Return (x, y) of the center of cell containing provided text 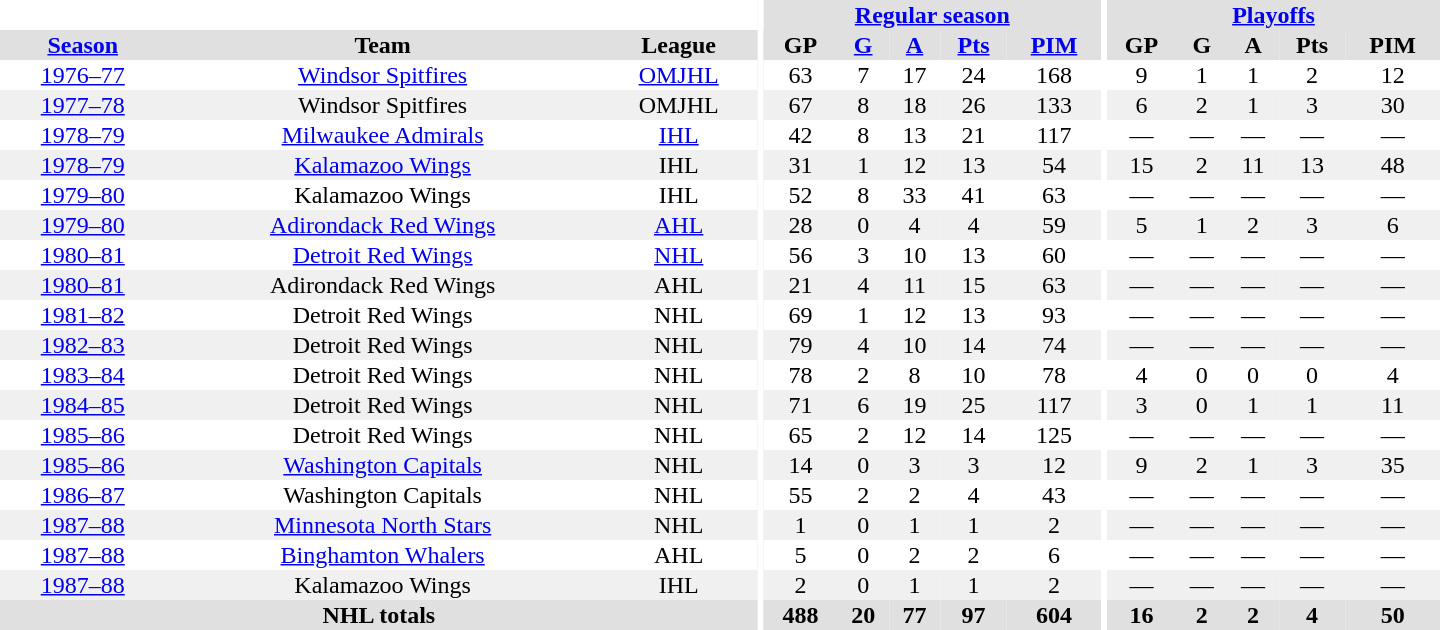
31 (800, 165)
26 (974, 105)
43 (1054, 495)
1983–84 (83, 375)
79 (800, 345)
Playoffs (1274, 15)
59 (1054, 225)
33 (914, 195)
168 (1054, 75)
42 (800, 135)
20 (864, 615)
60 (1054, 255)
65 (800, 435)
1981–82 (83, 315)
1977–78 (83, 105)
17 (914, 75)
NHL totals (379, 615)
Team (383, 45)
488 (800, 615)
Minnesota North Stars (383, 525)
77 (914, 615)
133 (1054, 105)
28 (800, 225)
1984–85 (83, 405)
41 (974, 195)
Milwaukee Admirals (383, 135)
71 (800, 405)
55 (800, 495)
97 (974, 615)
Regular season (932, 15)
1982–83 (83, 345)
93 (1054, 315)
Binghamton Whalers (383, 555)
35 (1392, 465)
48 (1392, 165)
League (679, 45)
69 (800, 315)
67 (800, 105)
1986–87 (83, 495)
74 (1054, 345)
1976–77 (83, 75)
50 (1392, 615)
16 (1142, 615)
54 (1054, 165)
604 (1054, 615)
56 (800, 255)
Season (83, 45)
52 (800, 195)
7 (864, 75)
18 (914, 105)
24 (974, 75)
125 (1054, 435)
25 (974, 405)
30 (1392, 105)
19 (914, 405)
